Pinpoint the cell where the given text exists, returning its [X, Y] midpoint coordinate. 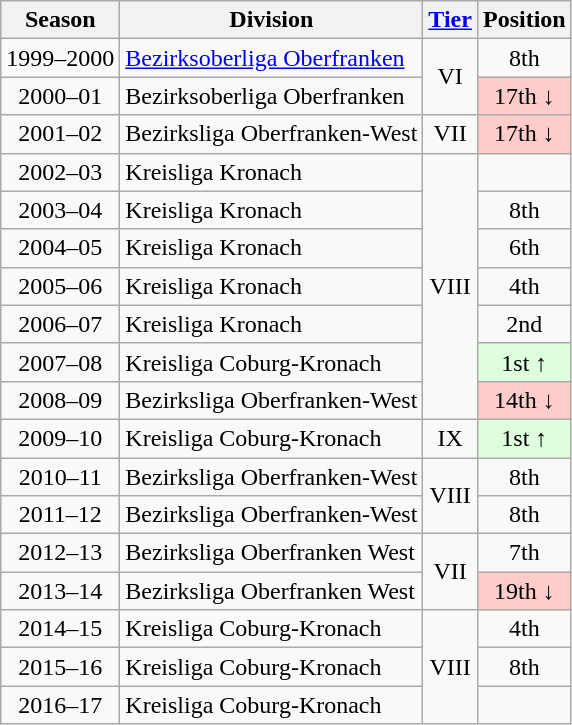
2011–12 [60, 515]
2012–13 [60, 553]
1999–2000 [60, 58]
Season [60, 20]
19th ↓ [524, 591]
2013–14 [60, 591]
2006–07 [60, 324]
Tier [450, 20]
Division [272, 20]
VI [450, 77]
2014–15 [60, 629]
IX [450, 438]
2002–03 [60, 172]
2005–06 [60, 286]
2003–04 [60, 210]
2010–11 [60, 477]
2nd [524, 324]
2009–10 [60, 438]
7th [524, 553]
14th ↓ [524, 400]
2008–09 [60, 400]
2000–01 [60, 96]
6th [524, 248]
2016–17 [60, 705]
Position [524, 20]
2015–16 [60, 667]
2001–02 [60, 134]
2007–08 [60, 362]
2004–05 [60, 248]
